Capture the cell that displays the provided text and extract its [X, Y] central coordinate. 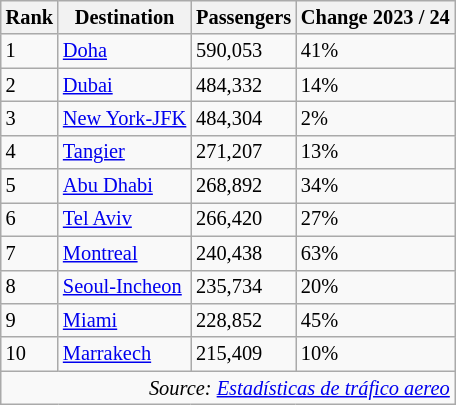
2% [376, 118]
2 [30, 85]
235,734 [244, 287]
63% [376, 253]
Seoul-Incheon [124, 287]
10% [376, 354]
Montreal [124, 253]
Dubai [124, 85]
14% [376, 85]
13% [376, 152]
Rank [30, 17]
Abu Dhabi [124, 186]
8 [30, 287]
228,852 [244, 320]
10 [30, 354]
Tangier [124, 152]
5 [30, 186]
41% [376, 51]
Destination [124, 17]
Passengers [244, 17]
45% [376, 320]
New York-JFK [124, 118]
484,304 [244, 118]
20% [376, 287]
240,438 [244, 253]
9 [30, 320]
271,207 [244, 152]
Source: Estadísticas de tráfico aereo [228, 388]
268,892 [244, 186]
7 [30, 253]
Tel Aviv [124, 219]
6 [30, 219]
590,053 [244, 51]
27% [376, 219]
Doha [124, 51]
Marrakech [124, 354]
484,332 [244, 85]
215,409 [244, 354]
Miami [124, 320]
34% [376, 186]
4 [30, 152]
3 [30, 118]
1 [30, 51]
266,420 [244, 219]
Change 2023 / 24 [376, 17]
